Locate the cell with the specified text and output its [X, Y] center coordinate. 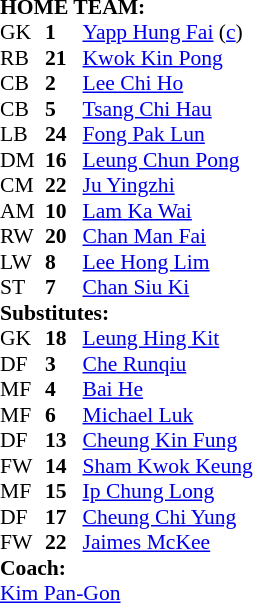
AM [22, 211]
Ip Chung Long [167, 491]
ST [22, 287]
Sham Kwok Keung [167, 466]
RB [22, 58]
Fong Pak Lun [167, 135]
14 [64, 466]
Lee Chi Ho [167, 83]
2 [64, 83]
17 [64, 517]
Chan Man Fai [167, 237]
Yapp Hung Fai (c) [167, 33]
Ju Yingzhi [167, 185]
Kwok Kin Pong [167, 58]
3 [64, 364]
Bai He [167, 389]
Leung Hing Kit [167, 339]
Che Runqiu [167, 364]
1 [64, 33]
10 [64, 211]
24 [64, 135]
LW [22, 262]
21 [64, 58]
18 [64, 339]
Jaimes McKee [167, 543]
15 [64, 491]
Lee Hong Lim [167, 262]
4 [64, 389]
Tsang Chi Hau [167, 109]
Coach: [126, 568]
CM [22, 185]
Cheung Chi Yung [167, 517]
Leung Chun Pong [167, 160]
RW [22, 237]
Substitutes: [126, 313]
8 [64, 262]
20 [64, 237]
13 [64, 441]
16 [64, 160]
Cheung Kin Fung [167, 441]
Michael Luk [167, 415]
LB [22, 135]
7 [64, 287]
6 [64, 415]
Chan Siu Ki [167, 287]
Lam Ka Wai [167, 211]
5 [64, 109]
DM [22, 160]
